Scan for the cell matching the given text and deliver its [x, y] coordinate at center. 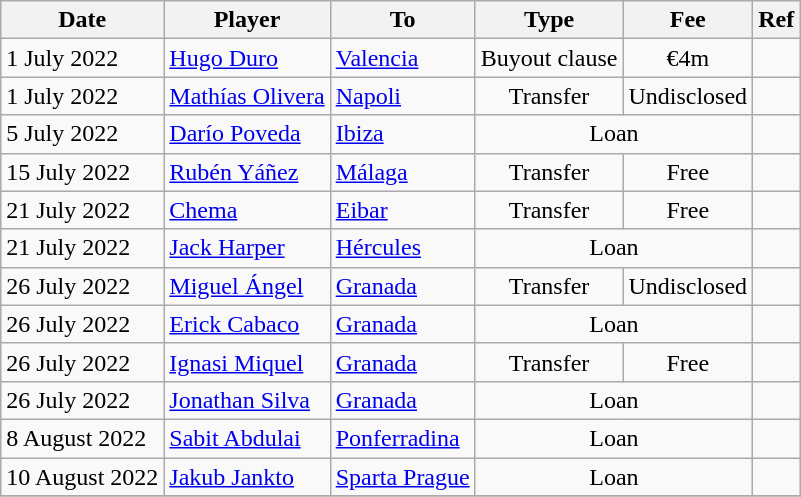
Fee [688, 20]
Málaga [402, 172]
Mathías Olivera [247, 96]
10 August 2022 [82, 477]
Sabit Abdulai [247, 438]
Miguel Ángel [247, 286]
Napoli [402, 96]
Hércules [402, 248]
To [402, 20]
Chema [247, 210]
Player [247, 20]
Sparta Prague [402, 477]
Erick Cabaco [247, 324]
8 August 2022 [82, 438]
Darío Poveda [247, 134]
5 July 2022 [82, 134]
Ignasi Miquel [247, 362]
Ponferradina [402, 438]
€4m [688, 58]
Valencia [402, 58]
Buyout clause [549, 58]
Date [82, 20]
Ibiza [402, 134]
Eibar [402, 210]
Jonathan Silva [247, 400]
Ref [776, 20]
Hugo Duro [247, 58]
Type [549, 20]
Rubén Yáñez [247, 172]
15 July 2022 [82, 172]
Jakub Jankto [247, 477]
Jack Harper [247, 248]
